Return the [X, Y] coordinate for the center point of the cell that contains the specified text.  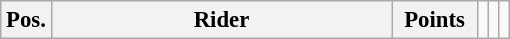
Rider [222, 20]
Points [435, 20]
Pos. [26, 20]
